Return [X, Y] of the center of cell containing provided text 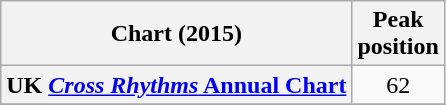
Chart (2015) [176, 34]
Peakposition [398, 34]
62 [398, 85]
UK Cross Rhythms Annual Chart [176, 85]
